Output the (X, Y) coordinate of the center of the cell containing the given text.  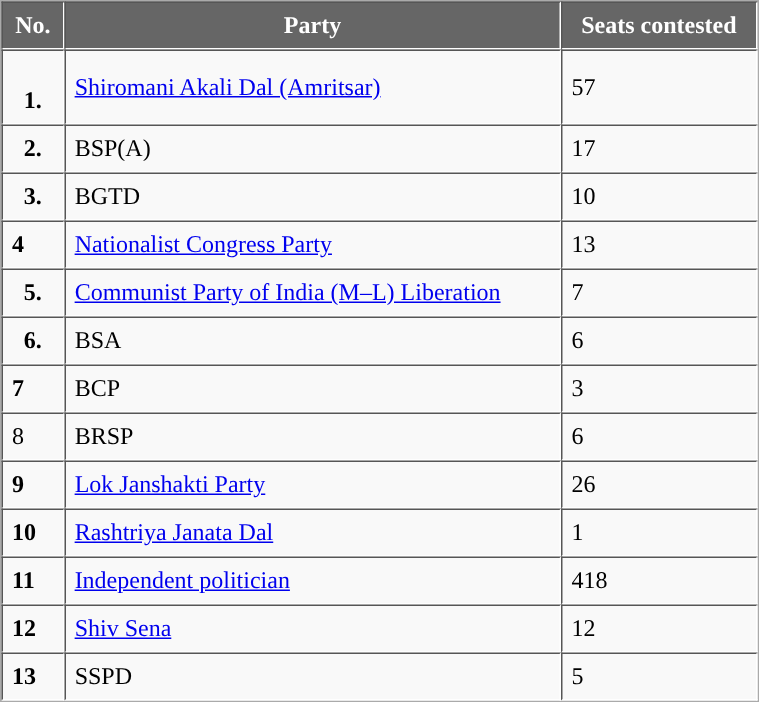
Communist Party of India (M–L) Liberation (312, 292)
3 (659, 388)
BSA (312, 340)
Party (312, 26)
1 (659, 532)
418 (659, 580)
BGTD (312, 196)
3. (34, 196)
Rashtriya Janata Dal (312, 532)
5. (34, 292)
6. (34, 340)
Lok Janshakti Party (312, 484)
SSPD (312, 676)
Shiromani Akali Dal (Amritsar) (312, 88)
Shiv Sena (312, 628)
26 (659, 484)
Independent politician (312, 580)
BCP (312, 388)
BRSP (312, 436)
Nationalist Congress Party (312, 244)
5 (659, 676)
8 (34, 436)
Seats contested (659, 26)
17 (659, 148)
BSP(A) (312, 148)
No. (34, 26)
4 (34, 244)
2. (34, 148)
11 (34, 580)
9 (34, 484)
57 (659, 88)
1. (34, 88)
